Identify which cell holds the provided text, then report its (x, y) central coordinate. 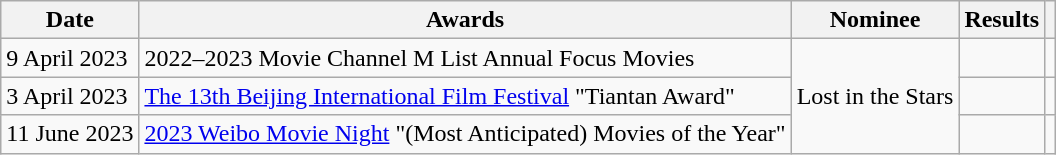
Lost in the Stars (875, 96)
3 April 2023 (70, 96)
2022–2023 Movie Channel M List Annual Focus Movies (465, 58)
Results (1002, 20)
Nominee (875, 20)
Date (70, 20)
2023 Weibo Movie Night "(Most Anticipated) Movies of the Year" (465, 134)
11 June 2023 (70, 134)
The 13th Beijing International Film Festival "Tiantan Award" (465, 96)
9 April 2023 (70, 58)
Awards (465, 20)
